Provide the (x, y) coordinate of the cell's center where the given text is located.  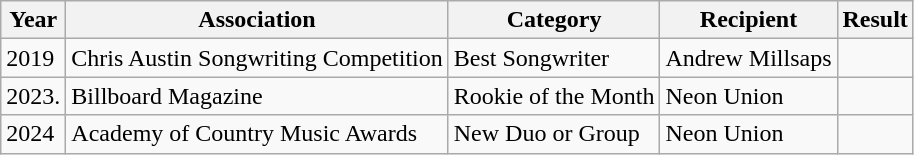
Chris Austin Songwriting Competition (257, 58)
Association (257, 20)
2024 (34, 134)
Rookie of the Month (554, 96)
Category (554, 20)
2019 (34, 58)
Billboard Magazine (257, 96)
Year (34, 20)
Result (875, 20)
Academy of Country Music Awards (257, 134)
Recipient (748, 20)
New Duo or Group (554, 134)
2023. (34, 96)
Best Songwriter (554, 58)
Andrew Millsaps (748, 58)
